Output the (x, y) coordinate of the center of the cell containing the given text.  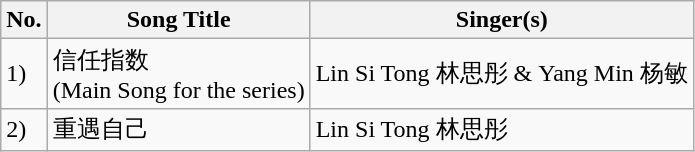
重遇自己 (178, 130)
Lin Si Tong 林思彤 (502, 130)
Song Title (178, 20)
Lin Si Tong 林思彤 & Yang Min 杨敏 (502, 74)
信任指数 (Main Song for the series) (178, 74)
No. (24, 20)
Singer(s) (502, 20)
1) (24, 74)
2) (24, 130)
